Determine the (x, y) coordinate at the center of the cell enclosing the given text.  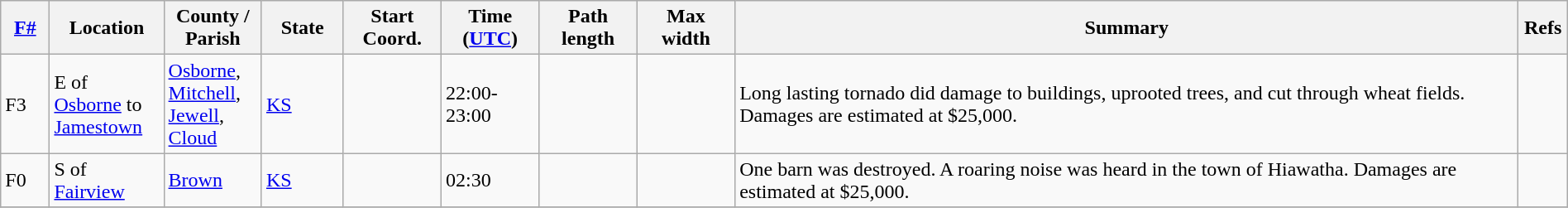
Refs (1543, 28)
F# (25, 28)
Osborne, Mitchell, Jewell, Cloud (213, 104)
Location (107, 28)
22:00-23:00 (490, 104)
One barn was destroyed. A roaring noise was heard in the town of Hiawatha. Damages are estimated at $25,000. (1126, 181)
Max width (686, 28)
F3 (25, 104)
State (303, 28)
Start Coord. (392, 28)
Summary (1126, 28)
S of Fairview (107, 181)
02:30 (490, 181)
Long lasting tornado did damage to buildings, uprooted trees, and cut through wheat fields. Damages are estimated at $25,000. (1126, 104)
Path length (588, 28)
County / Parish (213, 28)
Brown (213, 181)
F0 (25, 181)
Time (UTC) (490, 28)
E of Osborne to Jamestown (107, 104)
